From the cell containing the given text, extract its center point as (x, y) coordinate. 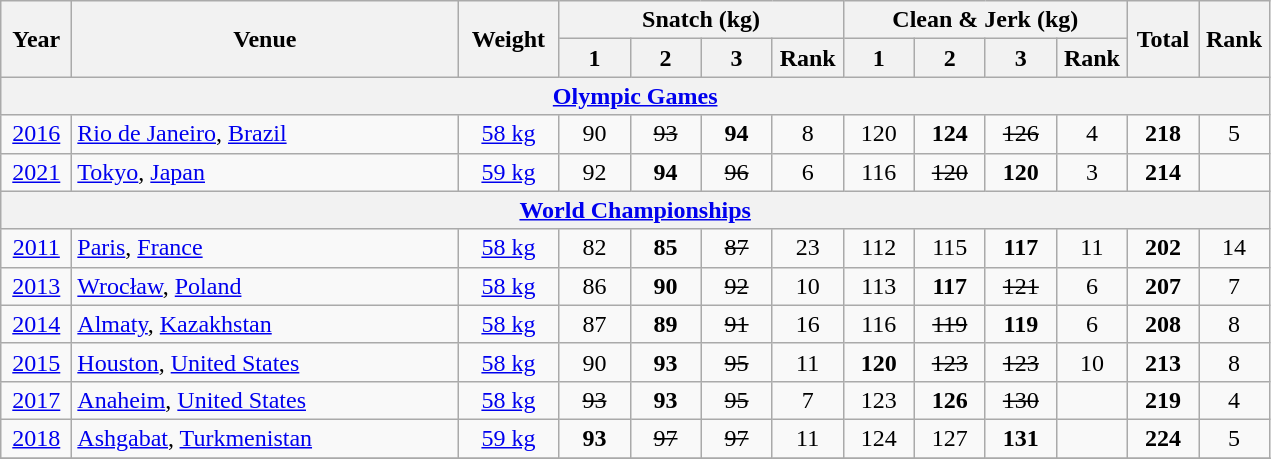
85 (666, 248)
208 (1162, 324)
131 (1020, 438)
Wrocław, Poland (265, 286)
Paris, France (265, 248)
121 (1020, 286)
Houston, United States (265, 362)
Rio de Janeiro, Brazil (265, 134)
130 (1020, 400)
2021 (36, 172)
Venue (265, 39)
2011 (36, 248)
2018 (36, 438)
115 (950, 248)
91 (736, 324)
Almaty, Kazakhstan (265, 324)
127 (950, 438)
Snatch (kg) (701, 20)
Anaheim, United States (265, 400)
113 (878, 286)
2017 (36, 400)
2014 (36, 324)
Tokyo, Japan (265, 172)
82 (594, 248)
207 (1162, 286)
202 (1162, 248)
96 (736, 172)
23 (808, 248)
224 (1162, 438)
112 (878, 248)
218 (1162, 134)
16 (808, 324)
Olympic Games (636, 96)
Ashgabat, Turkmenistan (265, 438)
89 (666, 324)
World Championships (636, 210)
14 (1234, 248)
214 (1162, 172)
86 (594, 286)
2016 (36, 134)
213 (1162, 362)
Weight (508, 39)
2013 (36, 286)
Year (36, 39)
2015 (36, 362)
Total (1162, 39)
219 (1162, 400)
Clean & Jerk (kg) (985, 20)
